Output the (x, y) coordinate of the center of the cell containing the given text.  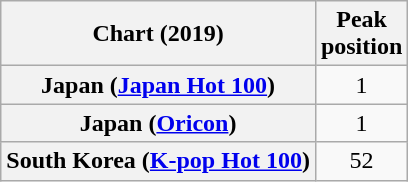
Chart (2019) (158, 34)
Japan (Japan Hot 100) (158, 85)
Peakposition (361, 34)
South Korea (K-pop Hot 100) (158, 161)
52 (361, 161)
Japan (Oricon) (158, 123)
